Locate the cell with the specified text and output its [x, y] center coordinate. 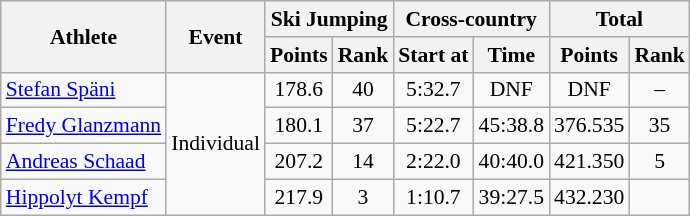
Cross-country [471, 19]
421.350 [589, 162]
180.1 [299, 126]
5 [660, 162]
Time [512, 55]
2:22.0 [433, 162]
432.230 [589, 197]
Individual [216, 143]
1:10.7 [433, 197]
14 [364, 162]
35 [660, 126]
40 [364, 90]
207.2 [299, 162]
Event [216, 36]
376.535 [589, 126]
Total [620, 19]
Fredy Glanzmann [84, 126]
Start at [433, 55]
217.9 [299, 197]
5:22.7 [433, 126]
39:27.5 [512, 197]
Stefan Späni [84, 90]
37 [364, 126]
Ski Jumping [329, 19]
Hippolyt Kempf [84, 197]
Andreas Schaad [84, 162]
– [660, 90]
178.6 [299, 90]
40:40.0 [512, 162]
Athlete [84, 36]
5:32.7 [433, 90]
3 [364, 197]
45:38.8 [512, 126]
